Identify which cell holds the provided text, then report its (X, Y) central coordinate. 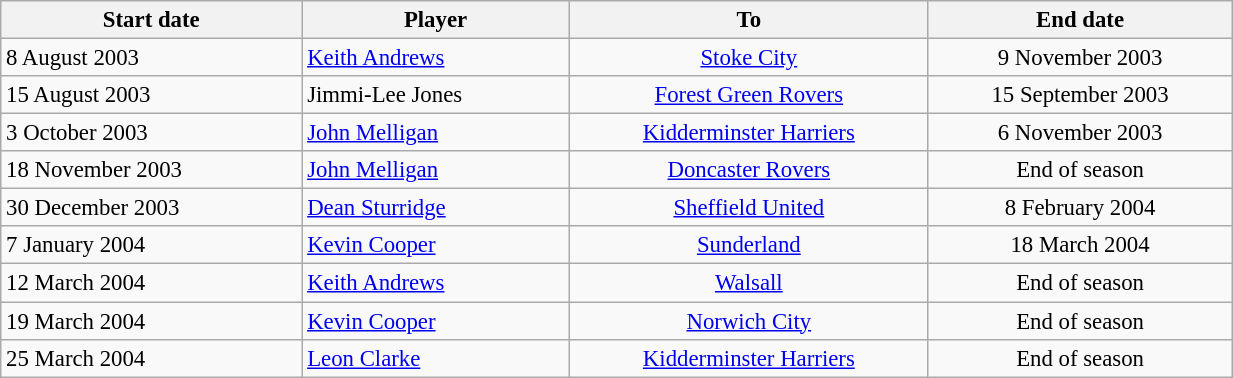
25 March 2004 (152, 358)
Stoke City (748, 58)
Player (436, 20)
Sheffield United (748, 208)
6 November 2003 (1080, 133)
End date (1080, 20)
Start date (152, 20)
15 August 2003 (152, 95)
19 March 2004 (152, 321)
15 September 2003 (1080, 95)
Jimmi-Lee Jones (436, 95)
30 December 2003 (152, 208)
8 August 2003 (152, 58)
Dean Sturridge (436, 208)
Leon Clarke (436, 358)
Walsall (748, 283)
18 November 2003 (152, 170)
12 March 2004 (152, 283)
Forest Green Rovers (748, 95)
To (748, 20)
8 February 2004 (1080, 208)
3 October 2003 (152, 133)
7 January 2004 (152, 245)
18 March 2004 (1080, 245)
9 November 2003 (1080, 58)
Norwich City (748, 321)
Doncaster Rovers (748, 170)
Sunderland (748, 245)
